Locate the cell with the specified text and output its [x, y] center coordinate. 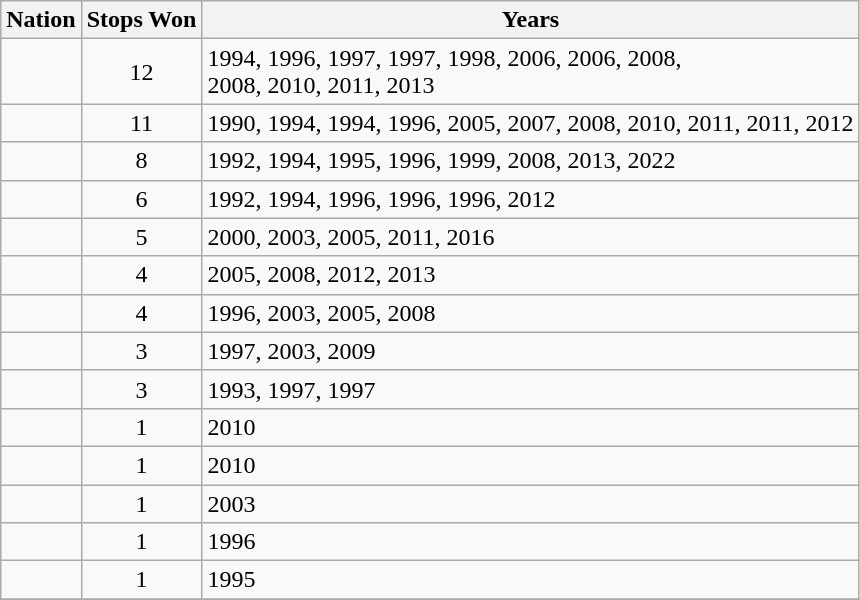
1992, 1994, 1996, 1996, 1996, 2012 [530, 199]
1993, 1997, 1997 [530, 389]
2005, 2008, 2012, 2013 [530, 275]
1996, 2003, 2005, 2008 [530, 313]
1994, 1996, 1997, 1997, 1998, 2006, 2006, 2008,2008, 2010, 2011, 2013 [530, 72]
12 [142, 72]
5 [142, 237]
6 [142, 199]
11 [142, 123]
2000, 2003, 2005, 2011, 2016 [530, 237]
1995 [530, 580]
1990, 1994, 1994, 1996, 2005, 2007, 2008, 2010, 2011, 2011, 2012 [530, 123]
1997, 2003, 2009 [530, 351]
1996 [530, 542]
Years [530, 20]
1992, 1994, 1995, 1996, 1999, 2008, 2013, 2022 [530, 161]
8 [142, 161]
2003 [530, 503]
Nation [41, 20]
Stops Won [142, 20]
